Determine the [X, Y] coordinate at the center of the cell enclosing the given text.  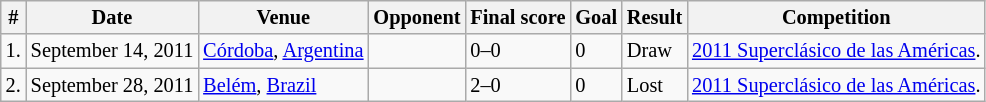
Lost [654, 85]
1. [14, 51]
Competition [836, 17]
September 14, 2011 [112, 51]
Belém, Brazil [283, 85]
Goal [596, 17]
Opponent [416, 17]
Draw [654, 51]
2–0 [518, 85]
0–0 [518, 51]
# [14, 17]
Date [112, 17]
Córdoba, Argentina [283, 51]
Final score [518, 17]
2. [14, 85]
Venue [283, 17]
September 28, 2011 [112, 85]
Result [654, 17]
